Locate the cell with the specified text and output its (X, Y) center coordinate. 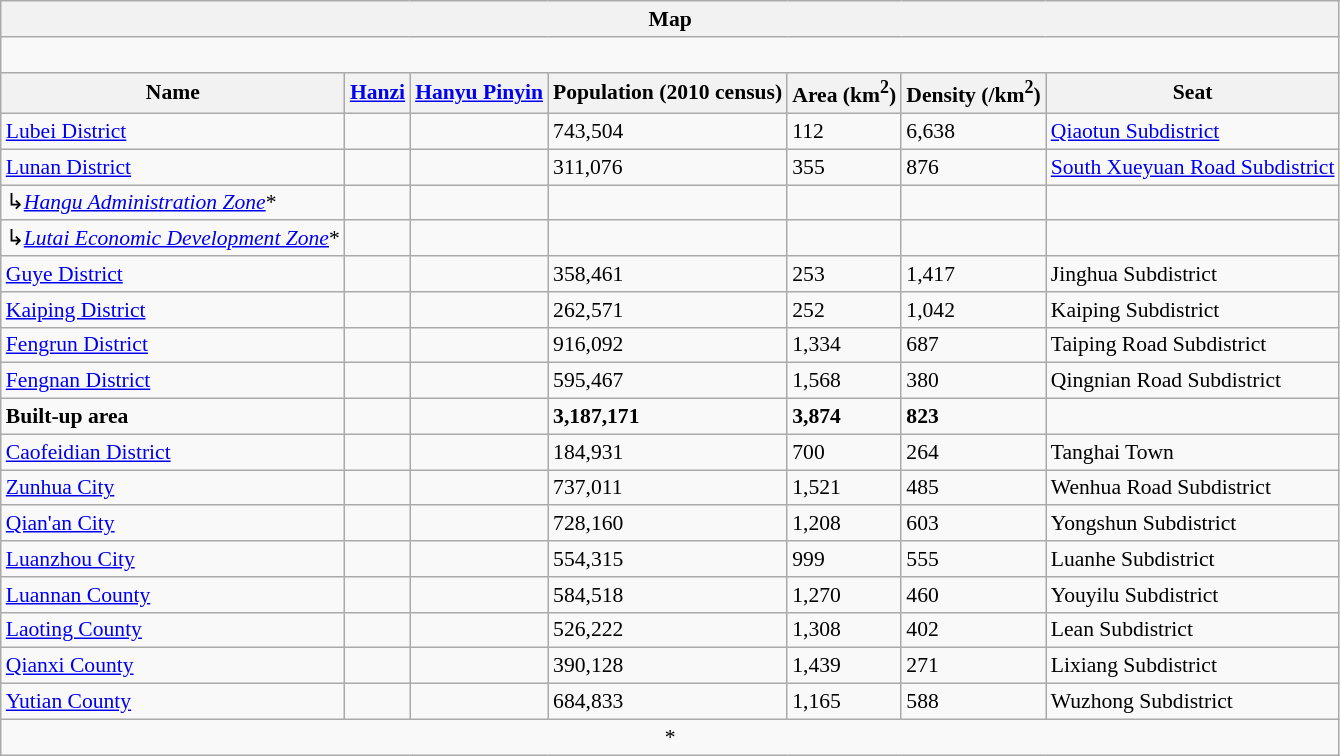
Laoting County (173, 630)
Qian'an City (173, 524)
Wenhua Road Subdistrict (1193, 488)
743,504 (668, 132)
999 (844, 559)
Qingnian Road Subdistrict (1193, 381)
3,874 (844, 417)
Luanzhou City (173, 559)
460 (973, 595)
1,208 (844, 524)
262,571 (668, 310)
Kaiping District (173, 310)
Caofeidian District (173, 452)
Yutian County (173, 702)
1,308 (844, 630)
184,931 (668, 452)
Tanghai Town (1193, 452)
684,833 (668, 702)
555 (973, 559)
1,165 (844, 702)
Taiping Road Subdistrict (1193, 345)
Fengrun District (173, 345)
264 (973, 452)
728,160 (668, 524)
Guye District (173, 274)
253 (844, 274)
1,521 (844, 488)
Hanzi (378, 92)
6,638 (973, 132)
252 (844, 310)
737,011 (668, 488)
Lunan District (173, 167)
Qianxi County (173, 666)
* (670, 737)
526,222 (668, 630)
588 (973, 702)
Lean Subdistrict (1193, 630)
Yongshun Subdistrict (1193, 524)
Wuzhong Subdistrict (1193, 702)
1,439 (844, 666)
Zunhua City (173, 488)
Built-up area (173, 417)
390,128 (668, 666)
Lubei District (173, 132)
876 (973, 167)
Hanyu Pinyin (479, 92)
Map (670, 19)
3,187,171 (668, 417)
584,518 (668, 595)
554,315 (668, 559)
Jinghua Subdistrict (1193, 274)
Name (173, 92)
603 (973, 524)
271 (973, 666)
Area (km2) (844, 92)
Luannan County (173, 595)
↳Lutai Economic Development Zone* (173, 239)
Qiaotun Subdistrict (1193, 132)
1,270 (844, 595)
Kaiping Subdistrict (1193, 310)
Lixiang Subdistrict (1193, 666)
687 (973, 345)
↳Hangu Administration Zone* (173, 203)
916,092 (668, 345)
311,076 (668, 167)
358,461 (668, 274)
595,467 (668, 381)
Density (/km2) (973, 92)
Luanhe Subdistrict (1193, 559)
485 (973, 488)
Population (2010 census) (668, 92)
Seat (1193, 92)
1,334 (844, 345)
380 (973, 381)
355 (844, 167)
823 (973, 417)
700 (844, 452)
South Xueyuan Road Subdistrict (1193, 167)
Youyilu Subdistrict (1193, 595)
Fengnan District (173, 381)
1,042 (973, 310)
112 (844, 132)
1,417 (973, 274)
402 (973, 630)
1,568 (844, 381)
